Pinpoint the cell where the given text exists, returning its [X, Y] midpoint coordinate. 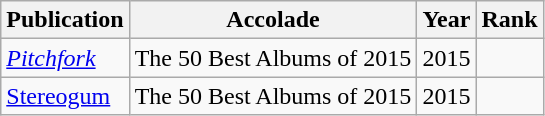
Accolade [273, 20]
Rank [510, 20]
Stereogum [65, 96]
Pitchfork [65, 58]
Year [446, 20]
Publication [65, 20]
